Scan for the cell matching the given text and deliver its (x, y) coordinate at center. 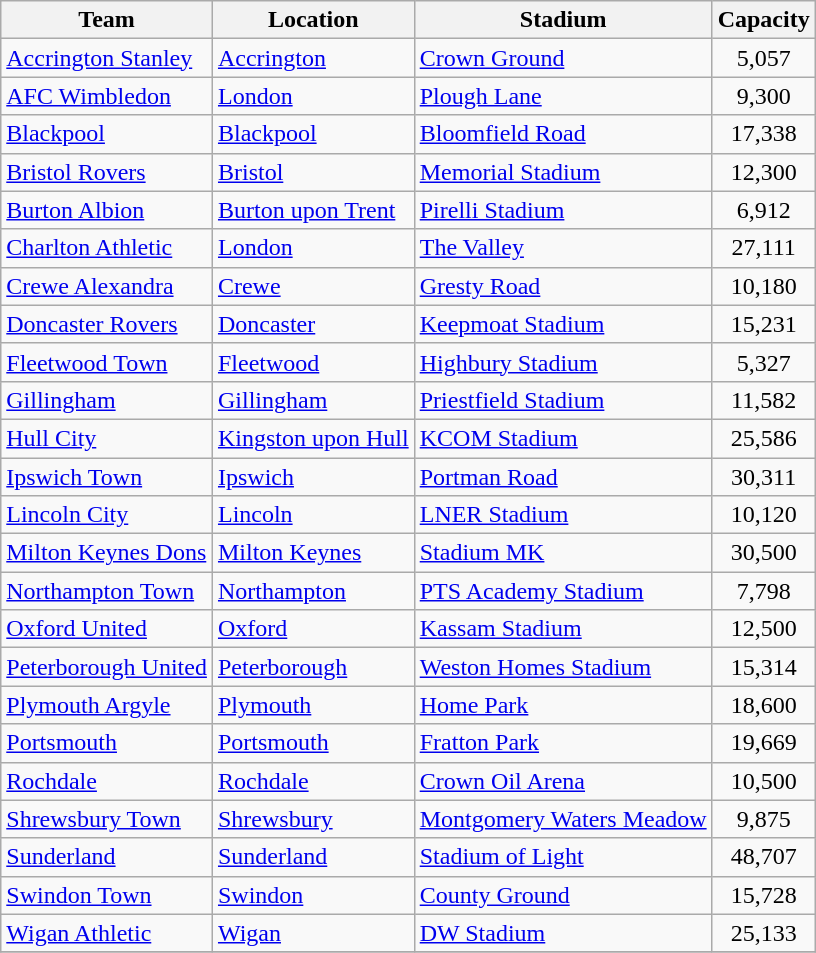
Weston Homes Stadium (563, 667)
Bristol Rovers (107, 172)
Plymouth Argyle (107, 705)
Kassam Stadium (563, 629)
Lincoln City (107, 515)
Burton Albion (107, 210)
12,500 (764, 629)
Wigan Athletic (107, 933)
9,875 (764, 819)
County Ground (563, 895)
KCOM Stadium (563, 438)
Oxford United (107, 629)
Crown Oil Arena (563, 781)
5,327 (764, 362)
11,582 (764, 400)
Bloomfield Road (563, 134)
Location (313, 20)
PTS Academy Stadium (563, 591)
Crewe (313, 286)
Shrewsbury Town (107, 819)
Plough Lane (563, 96)
Home Park (563, 705)
Peterborough United (107, 667)
AFC Wimbledon (107, 96)
Plymouth (313, 705)
Ipswich Town (107, 477)
Wigan (313, 933)
25,586 (764, 438)
Pirelli Stadium (563, 210)
Doncaster Rovers (107, 324)
Milton Keynes Dons (107, 553)
10,120 (764, 515)
Fratton Park (563, 743)
Swindon Town (107, 895)
Highbury Stadium (563, 362)
12,300 (764, 172)
Hull City (107, 438)
Crewe Alexandra (107, 286)
25,133 (764, 933)
Fleetwood Town (107, 362)
Team (107, 20)
17,338 (764, 134)
Priestfield Stadium (563, 400)
30,500 (764, 553)
Peterborough (313, 667)
The Valley (563, 248)
Oxford (313, 629)
DW Stadium (563, 933)
19,669 (764, 743)
10,500 (764, 781)
Accrington Stanley (107, 58)
5,057 (764, 58)
Charlton Athletic (107, 248)
Crown Ground (563, 58)
Lincoln (313, 515)
10,180 (764, 286)
Gresty Road (563, 286)
Montgomery Waters Meadow (563, 819)
Stadium of Light (563, 857)
Ipswich (313, 477)
Swindon (313, 895)
Shrewsbury (313, 819)
Stadium (563, 20)
Northampton Town (107, 591)
27,111 (764, 248)
18,600 (764, 705)
6,912 (764, 210)
Kingston upon Hull (313, 438)
Burton upon Trent (313, 210)
15,728 (764, 895)
Milton Keynes (313, 553)
30,311 (764, 477)
9,300 (764, 96)
15,314 (764, 667)
Northampton (313, 591)
15,231 (764, 324)
Memorial Stadium (563, 172)
7,798 (764, 591)
Portman Road (563, 477)
LNER Stadium (563, 515)
Stadium MK (563, 553)
Keepmoat Stadium (563, 324)
Accrington (313, 58)
Doncaster (313, 324)
Bristol (313, 172)
48,707 (764, 857)
Fleetwood (313, 362)
Capacity (764, 20)
